Detect which cell encompasses the target text, then output its [x, y] center coordinate. 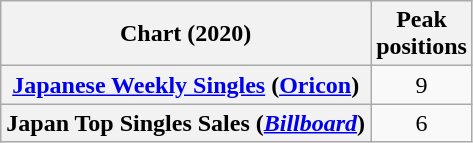
Chart (2020) [186, 34]
6 [422, 123]
Peakpositions [422, 34]
9 [422, 85]
Japan Top Singles Sales (Billboard) [186, 123]
Japanese Weekly Singles (Oricon) [186, 85]
